Determine the [x, y] coordinate at the center of the cell enclosing the given text.  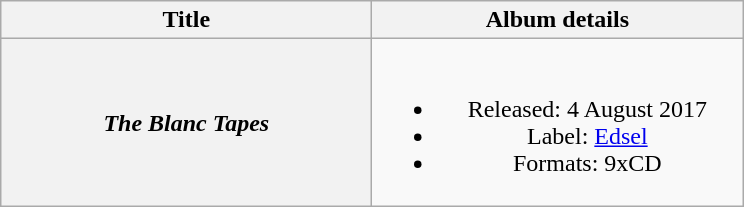
Title [186, 20]
The Blanc Tapes [186, 122]
Released: 4 August 2017Label: EdselFormats: 9xCD [558, 122]
Album details [558, 20]
